Extract the [X, Y] coordinate from the center of the cell holding the provided text.  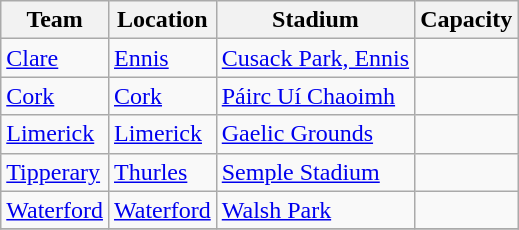
Location [162, 20]
Stadium [315, 20]
Walsh Park [315, 210]
Ennis [162, 58]
Gaelic Grounds [315, 134]
Tipperary [55, 172]
Semple Stadium [315, 172]
Páirc Uí Chaoimh [315, 96]
Capacity [466, 20]
Team [55, 20]
Cusack Park, Ennis [315, 58]
Thurles [162, 172]
Clare [55, 58]
